Return [X, Y] of the center of cell containing provided text 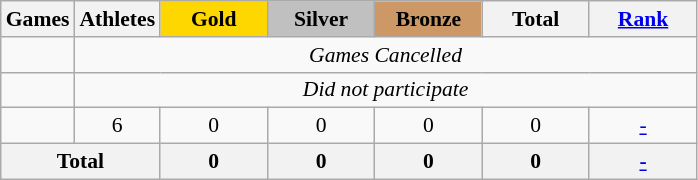
Rank [642, 19]
Gold [214, 19]
6 [117, 126]
Games Cancelled [385, 55]
Silver [320, 19]
Bronze [428, 19]
Games [38, 19]
Did not participate [385, 90]
Athletes [117, 19]
